Capture the cell that displays the provided text and extract its (X, Y) central coordinate. 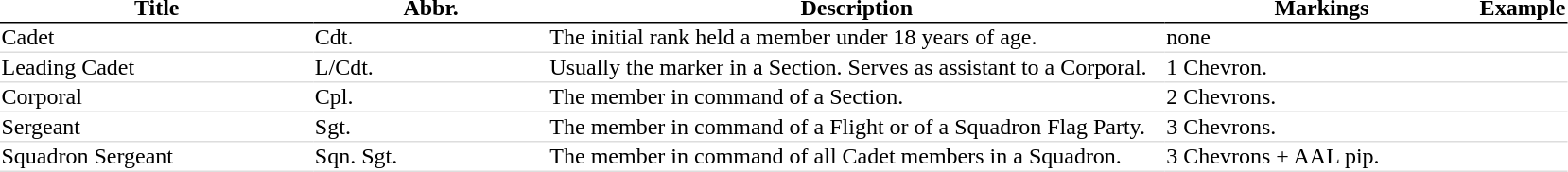
Sergeant (157, 128)
Sgt. (431, 128)
Corporal (157, 98)
2 Chevrons. (1322, 98)
Cpl. (431, 98)
Squadron Sergeant (157, 157)
1 Chevron. (1322, 68)
Sqn. Sgt. (431, 157)
L/Cdt. (431, 68)
The member in command of all Cadet members in a Squadron. (857, 157)
3 Chevrons. (1322, 128)
The member in command of a Flight or of a Squadron Flag Party. (857, 128)
3 Chevrons + AAL pip. (1322, 157)
The member in command of a Section. (857, 98)
Leading Cadet (157, 68)
Cadet (157, 38)
none (1322, 38)
Usually the marker in a Section. Serves as assistant to a Corporal. (857, 68)
The initial rank held a member under 18 years of age. (857, 38)
Cdt. (431, 38)
